Return [x, y] of the center of cell containing provided text 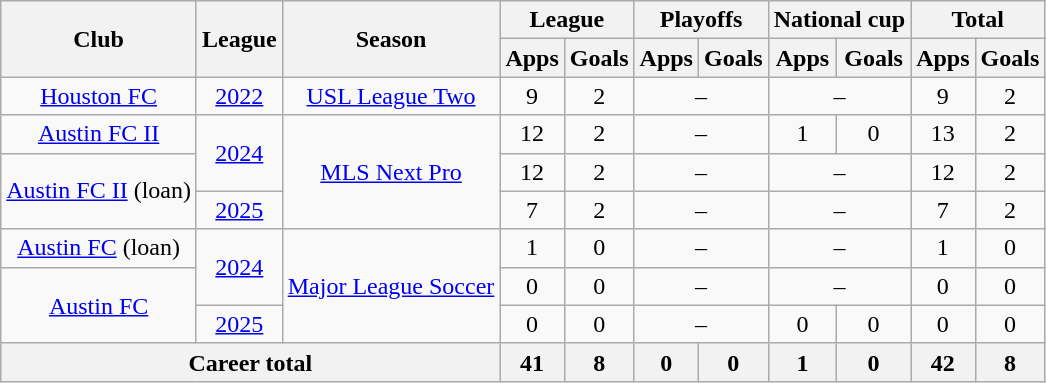
Austin FC [99, 305]
Total [978, 20]
42 [943, 362]
13 [943, 134]
Austin FC II (loan) [99, 191]
National cup [839, 20]
MLS Next Pro [391, 172]
41 [532, 362]
Austin FC (loan) [99, 248]
Major League Soccer [391, 286]
Club [99, 39]
Career total [250, 362]
2022 [239, 96]
Playoffs [701, 20]
Austin FC II [99, 134]
USL League Two [391, 96]
Season [391, 39]
Houston FC [99, 96]
